Detect which cell encompasses the target text, then output its [X, Y] center coordinate. 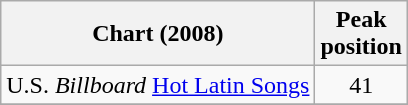
Chart (2008) [158, 34]
Peakposition [361, 34]
41 [361, 85]
U.S. Billboard Hot Latin Songs [158, 85]
